Scan for the cell matching the given text and deliver its [x, y] coordinate at center. 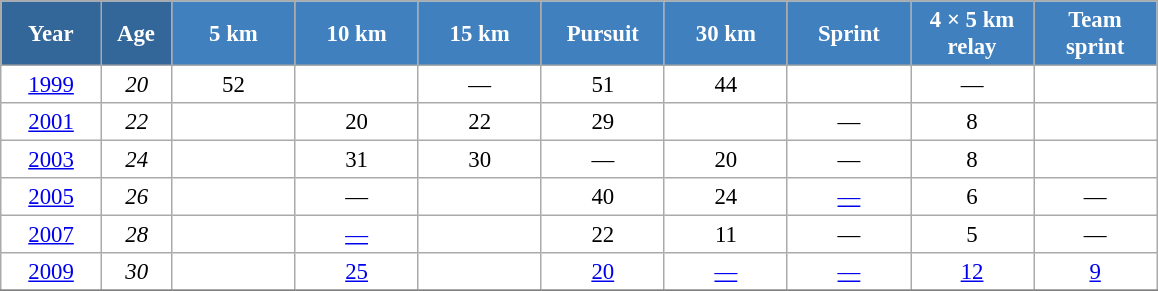
Pursuit [602, 34]
29 [602, 122]
1999 [52, 85]
30 [480, 160]
2007 [52, 235]
30 km [726, 34]
Sprint [848, 34]
Age [136, 34]
15 km [480, 34]
4 × 5 km relay [972, 34]
26 [136, 197]
31 [356, 160]
44 [726, 85]
5 [972, 235]
Team sprint [1096, 34]
10 km [356, 34]
28 [136, 235]
40 [602, 197]
2003 [52, 160]
6 [972, 197]
51 [602, 85]
2001 [52, 122]
11 [726, 235]
Year [52, 34]
5 km [234, 34]
52 [234, 85]
2005 [52, 197]
